Find where the given text appears and provide that cell's center as (x, y) coordinate. 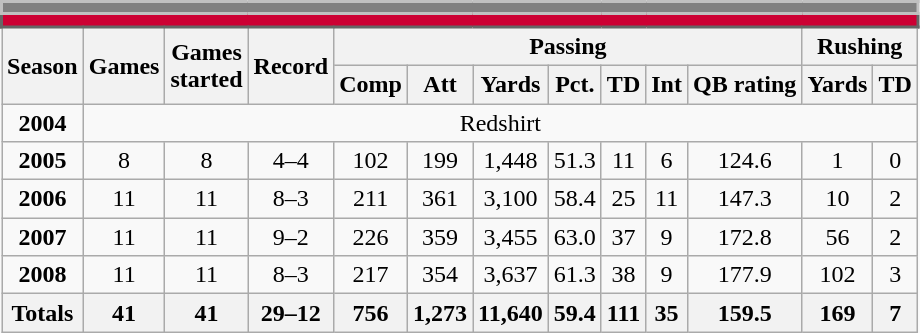
11,640 (511, 313)
756 (371, 313)
Games (124, 66)
Int (667, 84)
6 (667, 161)
3,455 (511, 237)
Totals (43, 313)
199 (440, 161)
51.3 (574, 161)
2007 (43, 237)
159.5 (744, 313)
111 (623, 313)
2004 (43, 123)
37 (623, 237)
172.8 (744, 237)
3,100 (511, 199)
38 (623, 275)
56 (838, 237)
Att (440, 84)
361 (440, 199)
4–4 (291, 161)
217 (371, 275)
35 (667, 313)
169 (838, 313)
Pct. (574, 84)
59.4 (574, 313)
Comp (371, 84)
2006 (43, 199)
63.0 (574, 237)
354 (440, 275)
Gamesstarted (206, 66)
25 (623, 199)
1,273 (440, 313)
177.9 (744, 275)
61.3 (574, 275)
1,448 (511, 161)
124.6 (744, 161)
Passing (568, 46)
211 (371, 199)
Redshirt (500, 123)
10 (838, 199)
0 (895, 161)
2005 (43, 161)
2008 (43, 275)
9–2 (291, 237)
1 (838, 161)
226 (371, 237)
58.4 (574, 199)
3,637 (511, 275)
Rushing (860, 46)
3 (895, 275)
QB rating (744, 84)
7 (895, 313)
Season (43, 66)
Record (291, 66)
359 (440, 237)
147.3 (744, 199)
29–12 (291, 313)
